Return the (x, y) coordinate for the center point of the cell that contains the specified text.  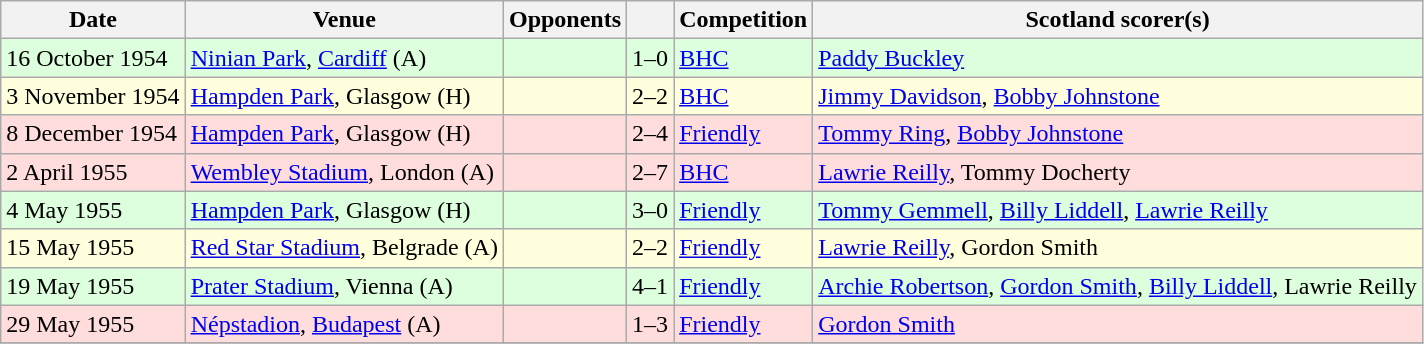
Népstadion, Budapest (A) (344, 324)
Venue (344, 20)
Ninian Park, Cardiff (A) (344, 58)
1–0 (650, 58)
16 October 1954 (93, 58)
4–1 (650, 286)
Paddy Buckley (1118, 58)
Opponents (564, 20)
Archie Robertson, Gordon Smith, Billy Liddell, Lawrie Reilly (1118, 286)
Lawrie Reilly, Tommy Docherty (1118, 172)
Scotland scorer(s) (1118, 20)
2 April 1955 (93, 172)
3–0 (650, 210)
3 November 1954 (93, 96)
4 May 1955 (93, 210)
Wembley Stadium, London (A) (344, 172)
Tommy Gemmell, Billy Liddell, Lawrie Reilly (1118, 210)
19 May 1955 (93, 286)
Date (93, 20)
15 May 1955 (93, 248)
2–7 (650, 172)
8 December 1954 (93, 134)
Tommy Ring, Bobby Johnstone (1118, 134)
1–3 (650, 324)
Prater Stadium, Vienna (A) (344, 286)
Gordon Smith (1118, 324)
Lawrie Reilly, Gordon Smith (1118, 248)
Competition (744, 20)
Jimmy Davidson, Bobby Johnstone (1118, 96)
Red Star Stadium, Belgrade (A) (344, 248)
29 May 1955 (93, 324)
2–4 (650, 134)
